Return [x, y] of the center of cell containing provided text 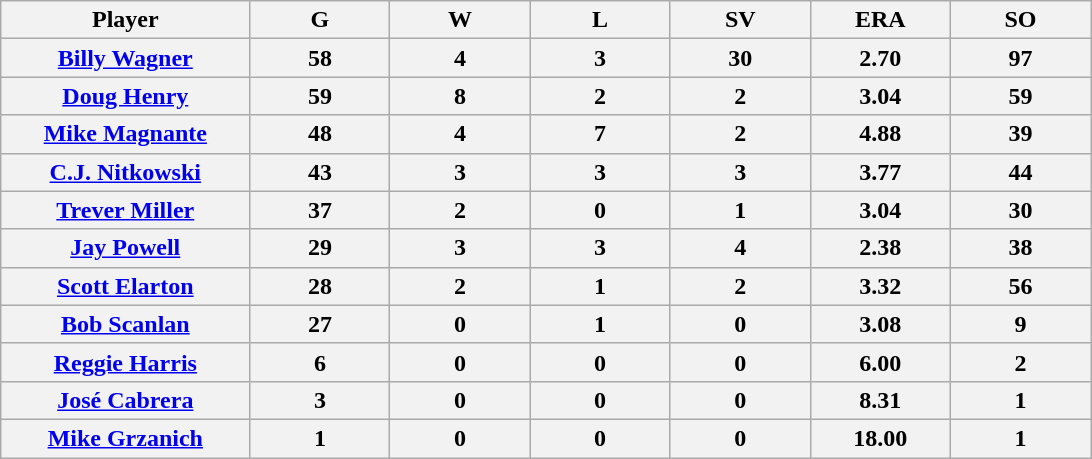
Mike Grzanich [126, 438]
8.31 [880, 400]
Doug Henry [126, 96]
W [460, 20]
28 [320, 286]
C.J. Nitkowski [126, 172]
Scott Elarton [126, 286]
7 [600, 134]
L [600, 20]
Mike Magnante [126, 134]
2.70 [880, 58]
6.00 [880, 362]
43 [320, 172]
27 [320, 324]
48 [320, 134]
Billy Wagner [126, 58]
3.32 [880, 286]
Reggie Harris [126, 362]
39 [1020, 134]
4.88 [880, 134]
SV [740, 20]
58 [320, 58]
2.38 [880, 248]
6 [320, 362]
ERA [880, 20]
Trever Miller [126, 210]
18.00 [880, 438]
Player [126, 20]
José Cabrera [126, 400]
SO [1020, 20]
56 [1020, 286]
29 [320, 248]
G [320, 20]
3.77 [880, 172]
37 [320, 210]
9 [1020, 324]
Bob Scanlan [126, 324]
8 [460, 96]
44 [1020, 172]
38 [1020, 248]
3.08 [880, 324]
Jay Powell [126, 248]
97 [1020, 58]
